Return [x, y] of the center of cell containing provided text 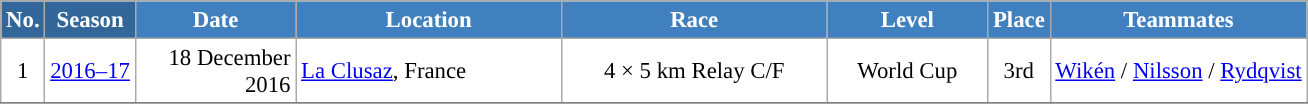
18 December 2016 [216, 72]
Place [1019, 20]
La Clusaz, France [429, 72]
Season [90, 20]
Wikén / Nilsson / Rydqvist [1178, 72]
World Cup [908, 72]
Teammates [1178, 20]
Date [216, 20]
Race [694, 20]
No. [23, 20]
Level [908, 20]
2016–17 [90, 72]
Location [429, 20]
4 × 5 km Relay C/F [694, 72]
1 [23, 72]
3rd [1019, 72]
